Return [x, y] of the center of cell containing provided text 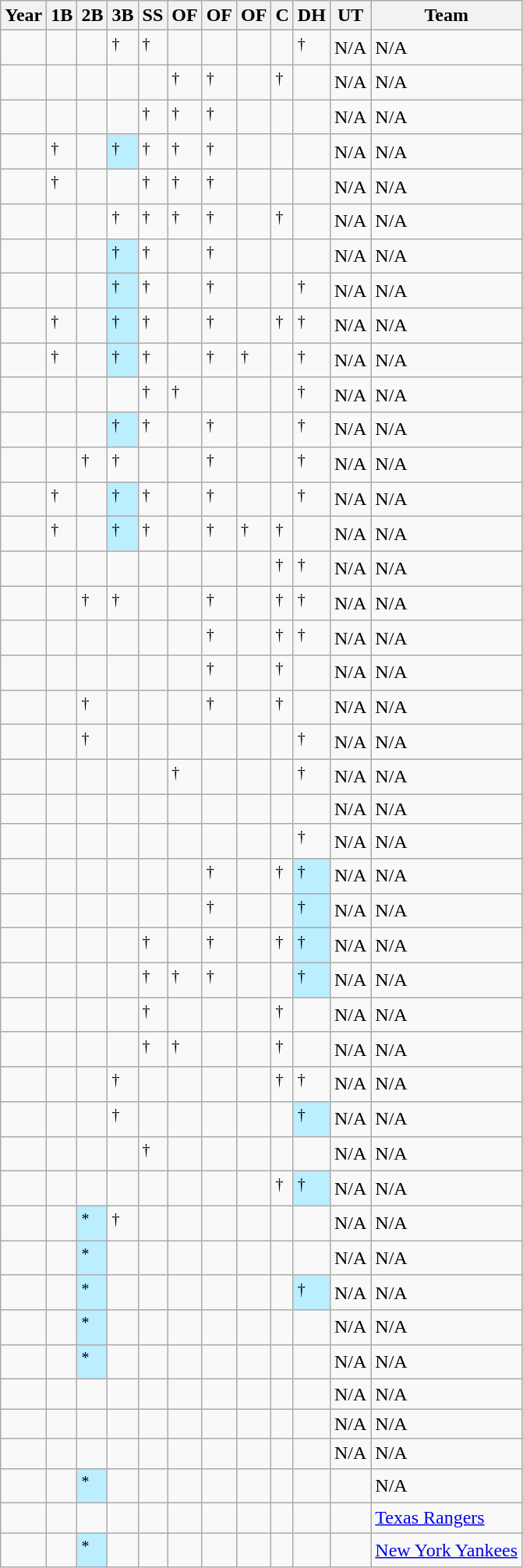
UT [350, 16]
2B [92, 16]
New York Yankees [447, 1551]
Texas Rangers [447, 1518]
C [282, 16]
1B [62, 16]
SS [153, 16]
3B [123, 16]
Team [447, 16]
DH [312, 16]
Year [23, 16]
